Locate the cell with the specified text and output its (X, Y) center coordinate. 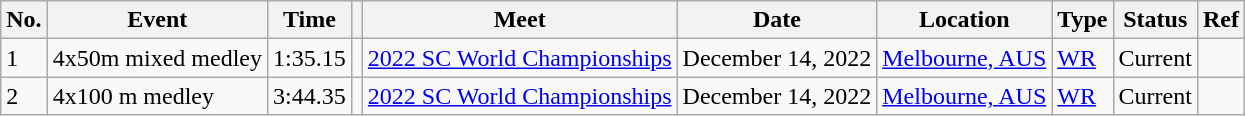
Location (964, 20)
Meet (520, 20)
2 (24, 96)
Event (157, 20)
1:35.15 (310, 58)
Date (777, 20)
No. (24, 20)
Status (1155, 20)
4x50m mixed medley (157, 58)
Type (1082, 20)
Time (310, 20)
Ref (1220, 20)
1 (24, 58)
4x100 m medley (157, 96)
3:44.35 (310, 96)
